Find where the given text appears and provide that cell's center as [X, Y] coordinate. 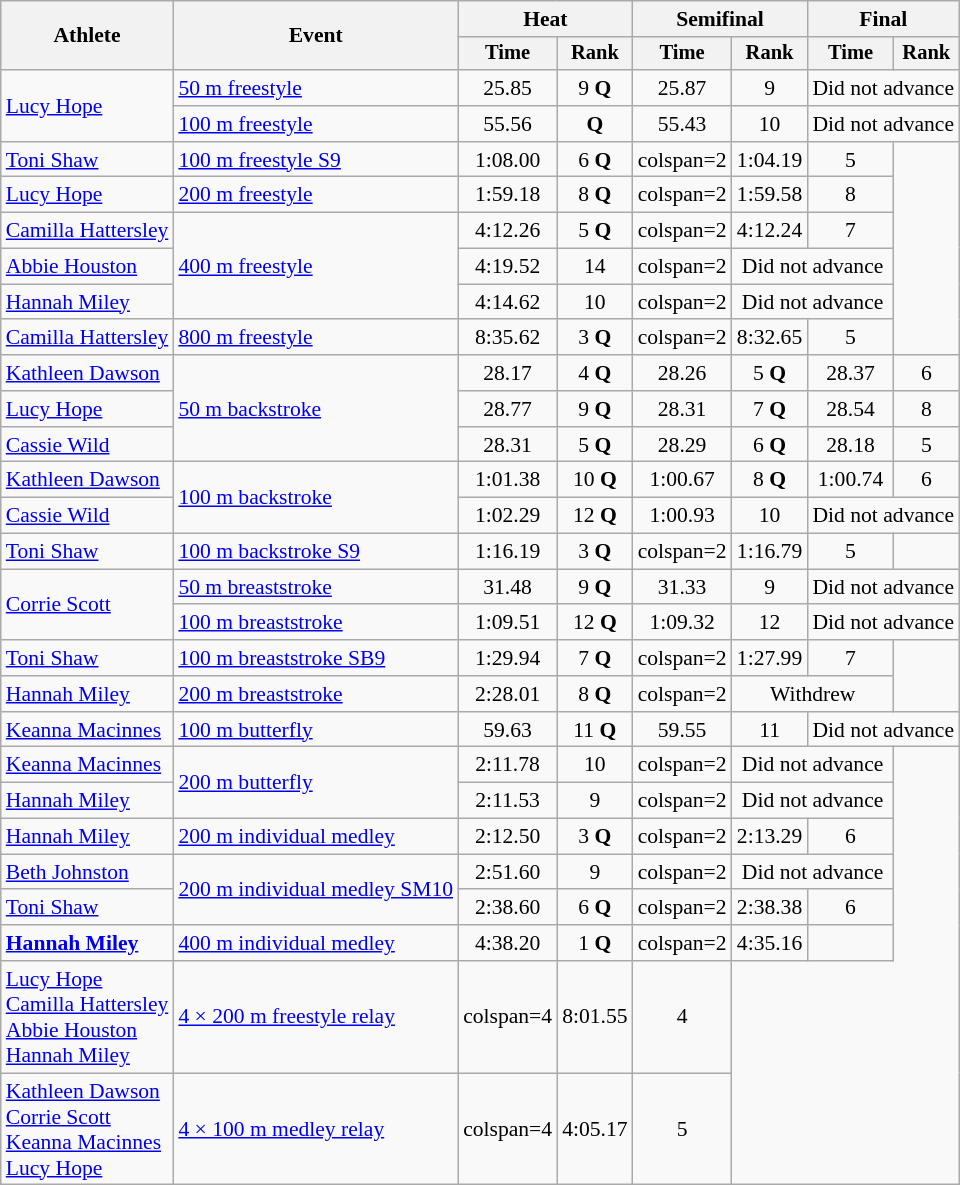
4:38.20 [508, 943]
28.17 [508, 373]
Withdrew [813, 694]
25.87 [682, 88]
Q [594, 124]
1:59.18 [508, 195]
8:35.62 [508, 338]
28.18 [850, 445]
1:09.32 [682, 623]
2:13.29 [770, 837]
10 Q [594, 480]
100 m breaststroke [316, 623]
100 m freestyle [316, 124]
8:32.65 [770, 338]
59.55 [682, 730]
50 m backstroke [316, 408]
1:29.94 [508, 658]
2:11.78 [508, 765]
1:00.74 [850, 480]
50 m breaststroke [316, 587]
Lucy HopeCamilla HattersleyAbbie HoustonHannah Miley [88, 1017]
55.43 [682, 124]
400 m individual medley [316, 943]
28.54 [850, 409]
1:00.93 [682, 516]
1 Q [594, 943]
1:04.19 [770, 160]
1:59.58 [770, 195]
1:02.29 [508, 516]
Final [883, 19]
4 × 200 m freestyle relay [316, 1017]
200 m individual medley [316, 837]
4 Q [594, 373]
Abbie Houston [88, 267]
1:16.79 [770, 552]
100 m butterfly [316, 730]
1:16.19 [508, 552]
4:35.16 [770, 943]
2:38.60 [508, 908]
4:05.17 [594, 1129]
100 m backstroke [316, 498]
800 m freestyle [316, 338]
28.29 [682, 445]
4 [682, 1017]
400 m freestyle [316, 266]
31.48 [508, 587]
4:14.62 [508, 302]
12 [770, 623]
28.77 [508, 409]
11 [770, 730]
2:51.60 [508, 872]
2:28.01 [508, 694]
59.63 [508, 730]
4:12.26 [508, 231]
1:27.99 [770, 658]
200 m breaststroke [316, 694]
200 m individual medley SM10 [316, 890]
28.26 [682, 373]
2:11.53 [508, 801]
Heat [546, 19]
1:08.00 [508, 160]
Corrie Scott [88, 604]
1:09.51 [508, 623]
11 Q [594, 730]
4:12.24 [770, 231]
55.56 [508, 124]
Semifinal [720, 19]
14 [594, 267]
Event [316, 36]
50 m freestyle [316, 88]
1:00.67 [682, 480]
2:12.50 [508, 837]
200 m butterfly [316, 782]
4 × 100 m medley relay [316, 1129]
100 m freestyle S9 [316, 160]
200 m freestyle [316, 195]
2:38.38 [770, 908]
Beth Johnston [88, 872]
28.37 [850, 373]
8:01.55 [594, 1017]
Kathleen DawsonCorrie ScottKeanna MacinnesLucy Hope [88, 1129]
25.85 [508, 88]
31.33 [682, 587]
100 m backstroke S9 [316, 552]
1:01.38 [508, 480]
100 m breaststroke SB9 [316, 658]
4:19.52 [508, 267]
Athlete [88, 36]
